For the text-containing cell, return its midpoint in (x, y) coordinate format. 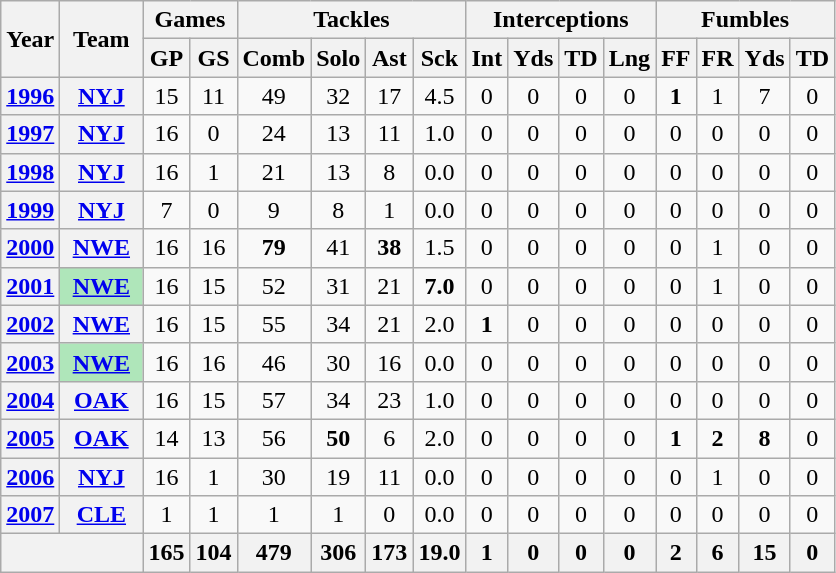
32 (338, 96)
38 (390, 248)
50 (338, 438)
57 (274, 400)
Tackles (352, 20)
Games (190, 20)
Lng (629, 58)
165 (166, 553)
2006 (30, 477)
2000 (30, 248)
23 (390, 400)
56 (274, 438)
2007 (30, 515)
Ast (390, 58)
Team (102, 39)
306 (338, 553)
FF (676, 58)
Sck (440, 58)
19.0 (440, 553)
9 (274, 210)
104 (214, 553)
Interceptions (561, 20)
2005 (30, 438)
24 (274, 134)
1.5 (440, 248)
Solo (338, 58)
GP (166, 58)
2002 (30, 324)
2003 (30, 362)
46 (274, 362)
2004 (30, 400)
Int (487, 58)
52 (274, 286)
55 (274, 324)
19 (338, 477)
Fumbles (746, 20)
CLE (102, 515)
FR (718, 58)
1999 (30, 210)
31 (338, 286)
7.0 (440, 286)
79 (274, 248)
41 (338, 248)
1996 (30, 96)
49 (274, 96)
173 (390, 553)
14 (166, 438)
17 (390, 96)
Comb (274, 58)
Year (30, 39)
479 (274, 553)
GS (214, 58)
2001 (30, 286)
4.5 (440, 96)
1998 (30, 172)
1997 (30, 134)
